Return the [x, y] coordinate for the center point of the cell that contains the specified text.  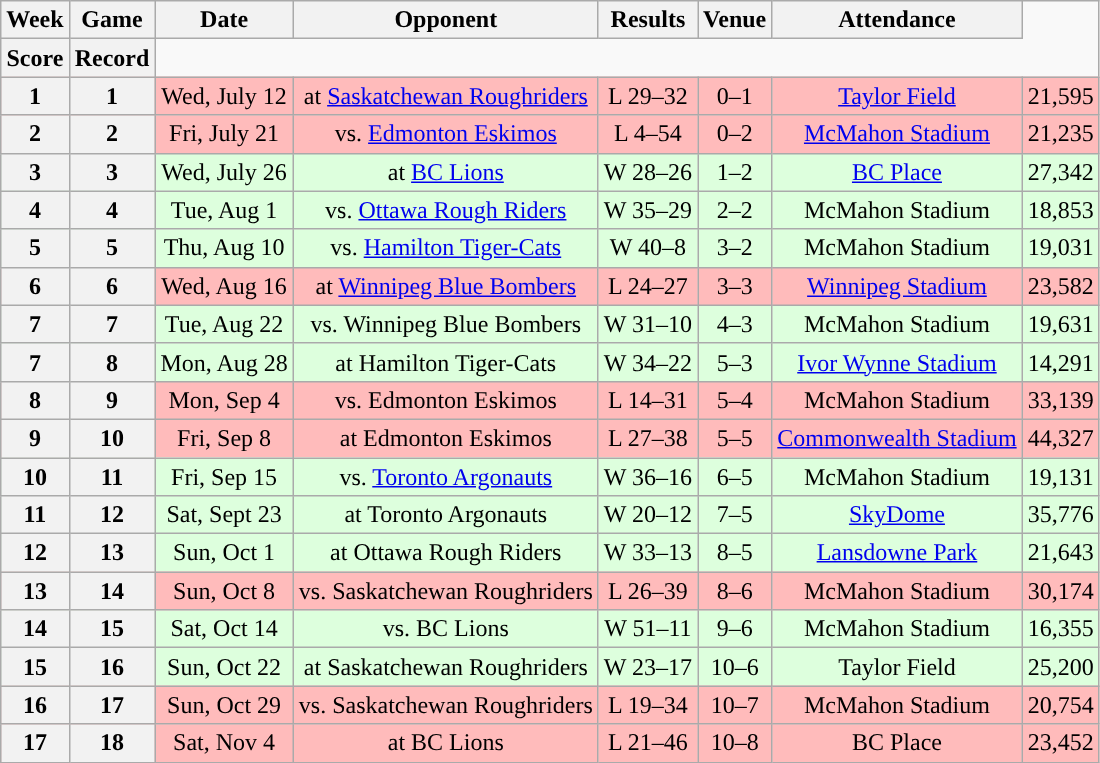
3–3 [735, 286]
L 24–27 [648, 286]
10–8 [735, 743]
21,643 [1060, 553]
Sun, Oct 1 [224, 553]
23,582 [1060, 286]
25,200 [1060, 667]
Tue, Aug 22 [224, 324]
at Edmonton Eskimos [446, 438]
4–3 [735, 324]
19,631 [1060, 324]
at Winnipeg Blue Bombers [446, 286]
Sun, Oct 8 [224, 591]
Sun, Oct 22 [224, 667]
33,139 [1060, 400]
Fri, Sep 8 [224, 438]
at Toronto Argonauts [446, 515]
0–1 [735, 96]
21,595 [1060, 96]
vs. Ottawa Rough Riders [446, 210]
35,776 [1060, 515]
27,342 [1060, 172]
Score [35, 58]
5–4 [735, 400]
8–5 [735, 553]
Mon, Sep 4 [224, 400]
L 4–54 [648, 134]
Commonwealth Stadium [897, 438]
L 14–31 [648, 400]
at Ottawa Rough Riders [446, 553]
W 28–26 [648, 172]
W 36–16 [648, 477]
Ivor Wynne Stadium [897, 362]
vs. Toronto Argonauts [446, 477]
L 26–39 [648, 591]
Venue [735, 20]
Attendance [897, 20]
44,327 [1060, 438]
7–5 [735, 515]
Sat, Oct 14 [224, 629]
10–7 [735, 705]
16,355 [1060, 629]
18 [112, 743]
6–5 [735, 477]
19,131 [1060, 477]
Wed, Aug 16 [224, 286]
vs. Hamilton Tiger-Cats [446, 248]
23,452 [1060, 743]
W 35–29 [648, 210]
20,754 [1060, 705]
21,235 [1060, 134]
Week [35, 20]
W 51–11 [648, 629]
Wed, July 26 [224, 172]
W 40–8 [648, 248]
W 33–13 [648, 553]
W 20–12 [648, 515]
L 27–38 [648, 438]
Fri, July 21 [224, 134]
L 19–34 [648, 705]
10–6 [735, 667]
Results [648, 20]
19,031 [1060, 248]
14,291 [1060, 362]
Lansdowne Park [897, 553]
9–6 [735, 629]
W 31–10 [648, 324]
Sun, Oct 29 [224, 705]
18,853 [1060, 210]
Fri, Sep 15 [224, 477]
3–2 [735, 248]
SkyDome [897, 515]
Tue, Aug 1 [224, 210]
W 23–17 [648, 667]
Date [224, 20]
5–5 [735, 438]
L 21–46 [648, 743]
at Hamilton Tiger-Cats [446, 362]
Winnipeg Stadium [897, 286]
0–2 [735, 134]
Sat, Nov 4 [224, 743]
Record [112, 58]
1–2 [735, 172]
Thu, Aug 10 [224, 248]
2–2 [735, 210]
L 29–32 [648, 96]
30,174 [1060, 591]
W 34–22 [648, 362]
vs. BC Lions [446, 629]
Opponent [446, 20]
8–6 [735, 591]
vs. Winnipeg Blue Bombers [446, 324]
Mon, Aug 28 [224, 362]
5–3 [735, 362]
Sat, Sept 23 [224, 515]
Wed, July 12 [224, 96]
Game [112, 20]
